Extract the (X, Y) coordinate from the center of the cell holding the provided text.  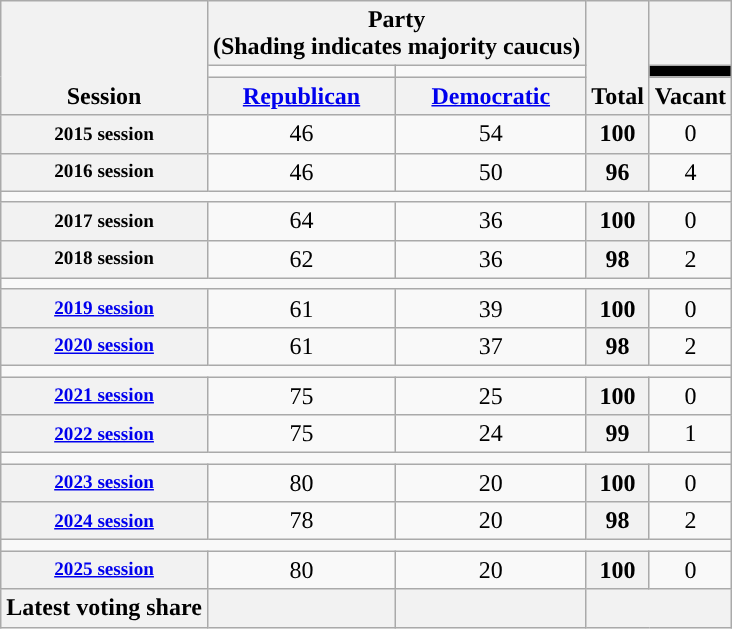
2019 session (104, 308)
99 (618, 434)
2023 session (104, 483)
4 (690, 172)
78 (301, 521)
2022 session (104, 434)
Vacant (690, 96)
Democratic (491, 96)
2018 session (104, 259)
2016 session (104, 172)
2017 session (104, 221)
50 (491, 172)
54 (491, 134)
2021 session (104, 395)
Session (104, 58)
1 (690, 434)
Republican (301, 96)
96 (618, 172)
62 (301, 259)
Party (Shading indicates majority caucus) (396, 34)
24 (491, 434)
2024 session (104, 521)
25 (491, 395)
2015 session (104, 134)
39 (491, 308)
64 (301, 221)
2025 session (104, 570)
Total (618, 58)
Latest voting share (104, 608)
2020 session (104, 346)
37 (491, 346)
